Output the (x, y) coordinate of the center of the cell containing the given text.  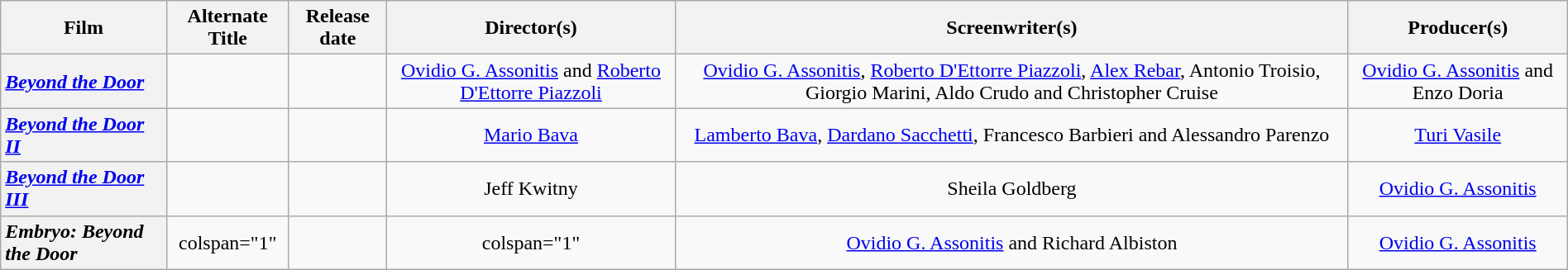
Producer(s) (1457, 28)
Ovidio G. Assonitis and Enzo Doria (1457, 81)
Release date (337, 28)
Film (84, 28)
Ovidio G. Assonitis and Richard Albiston (1012, 243)
Ovidio G. Assonitis and Roberto D'Ettorre Piazzoli (531, 81)
Ovidio G. Assonitis, Roberto D'Ettorre Piazzoli, Alex Rebar, Antonio Troisio, Giorgio Marini, Aldo Crudo and Christopher Cruise (1012, 81)
Mario Bava (531, 135)
Beyond the Door II (84, 135)
Lamberto Bava, Dardano Sacchetti, Francesco Barbieri and Alessandro Parenzo (1012, 135)
Beyond the Door (84, 81)
Director(s) (531, 28)
Alternate Title (227, 28)
Screenwriter(s) (1012, 28)
Jeff Kwitny (531, 188)
Embryo: Beyond the Door (84, 243)
Sheila Goldberg (1012, 188)
Turi Vasile (1457, 135)
Beyond the Door III (84, 188)
